Find where the given text appears and provide that cell's center as [X, Y] coordinate. 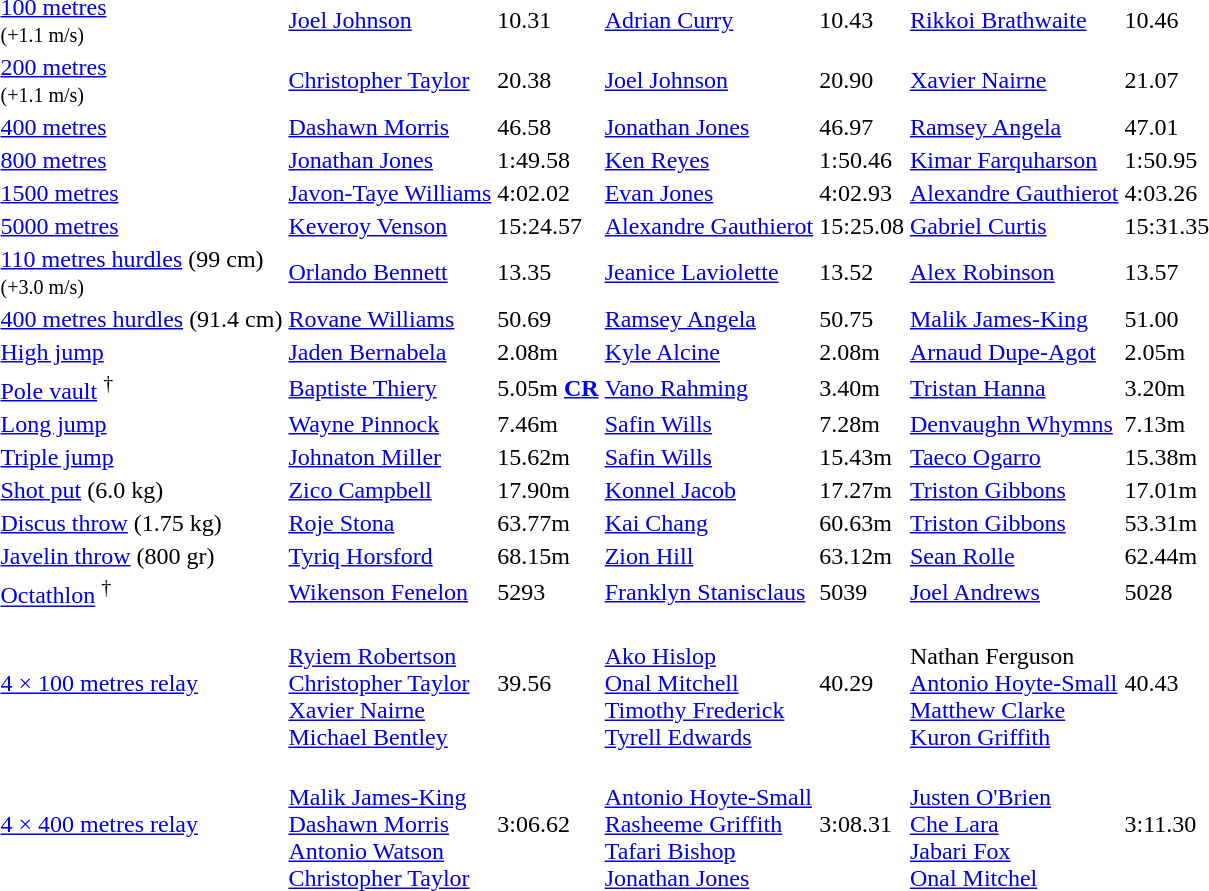
Jaden Bernabela [390, 352]
Kyle Alcine [709, 352]
Xavier Nairne [1014, 80]
Rovane Williams [390, 319]
1:50.46 [862, 160]
Christopher Taylor [390, 80]
4:02.02 [548, 193]
13.52 [862, 272]
50.69 [548, 319]
Zion Hill [709, 556]
Orlando Bennett [390, 272]
1:49.58 [548, 160]
15.62m [548, 457]
20.90 [862, 80]
7.28m [862, 424]
3.40m [862, 388]
Jeanice Laviolette [709, 272]
Johnaton Miller [390, 457]
Evan Jones [709, 193]
Ako Hislop Onal Mitchell Timothy Frederick Tyrell Edwards [709, 683]
Keveroy Venson [390, 226]
Roje Stona [390, 523]
Denvaughn Whymns [1014, 424]
46.97 [862, 127]
Tristan Hanna [1014, 388]
Wayne Pinnock [390, 424]
17.27m [862, 490]
Arnaud Dupe-Agot [1014, 352]
Kimar Farquharson [1014, 160]
68.15m [548, 556]
Nathan Ferguson Antonio Hoyte-Small Matthew Clarke Kuron Griffith [1014, 683]
Sean Rolle [1014, 556]
5039 [862, 592]
7.46m [548, 424]
39.56 [548, 683]
Gabriel Curtis [1014, 226]
Malik James-King [1014, 319]
4:02.93 [862, 193]
Vano Rahming [709, 388]
60.63m [862, 523]
Konnel Jacob [709, 490]
Javon-Taye Williams [390, 193]
Dashawn Morris [390, 127]
15.43m [862, 457]
15:25.08 [862, 226]
Ken Reyes [709, 160]
Baptiste Thiery [390, 388]
Wikenson Fenelon [390, 592]
63.77m [548, 523]
20.38 [548, 80]
63.12m [862, 556]
15:24.57 [548, 226]
50.75 [862, 319]
Ryiem Robertson Christopher Taylor Xavier Nairne Michael Bentley [390, 683]
13.35 [548, 272]
Zico Campbell [390, 490]
Franklyn Stanisclaus [709, 592]
Alex Robinson [1014, 272]
Taeco Ogarro [1014, 457]
5293 [548, 592]
40.29 [862, 683]
Joel Andrews [1014, 592]
5.05m CR [548, 388]
Kai Chang [709, 523]
46.58 [548, 127]
17.90m [548, 490]
Tyriq Horsford [390, 556]
Joel Johnson [709, 80]
